Provide the [X, Y] coordinate of the cell's center where the given text is located.  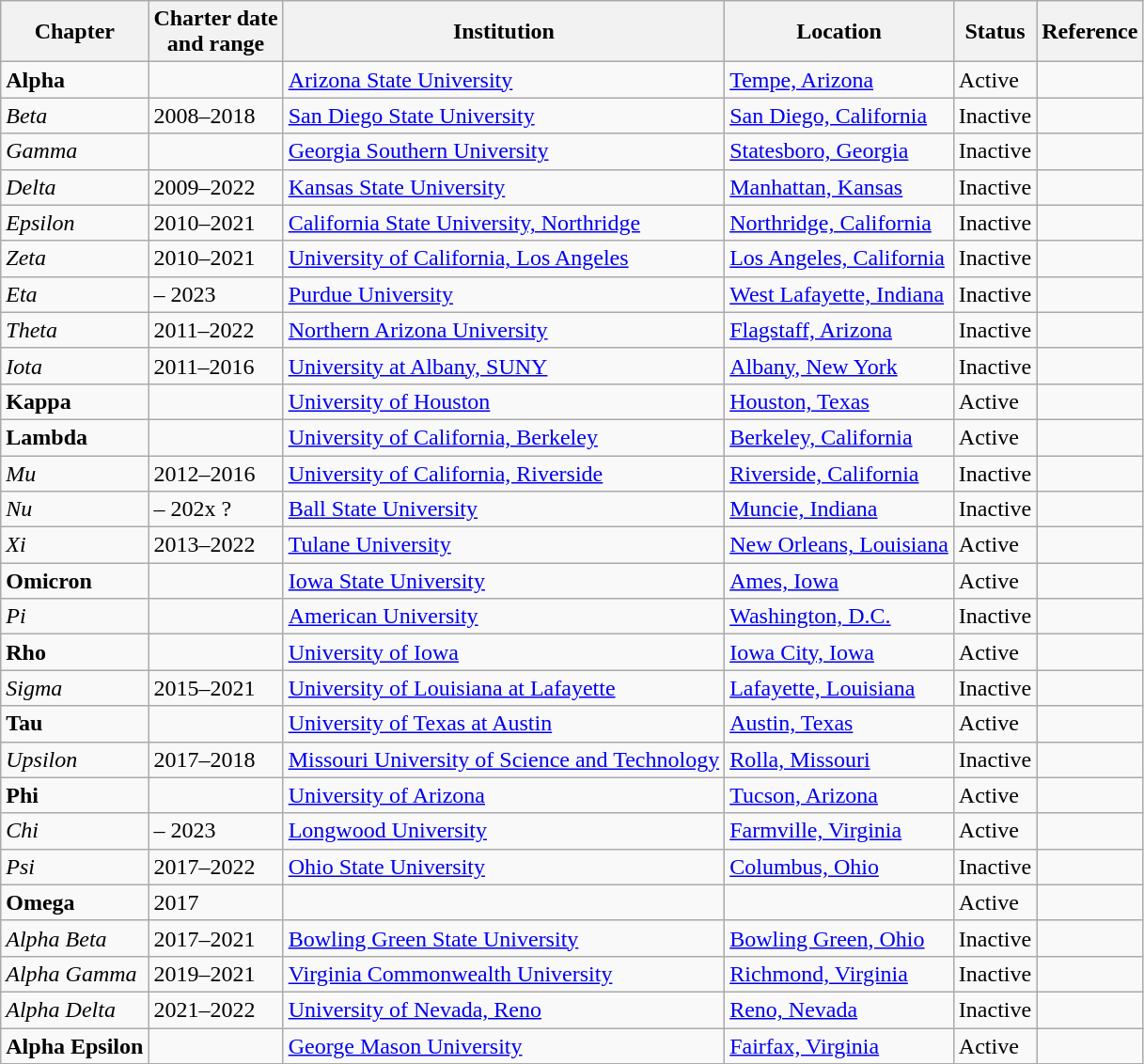
Bowling Green State University [504, 938]
Ames, Iowa [839, 581]
2012–2016 [216, 473]
Chi [75, 831]
Beta [75, 116]
2013–2022 [216, 545]
2017 [216, 902]
Albany, New York [839, 366]
2015–2021 [216, 688]
West Lafayette, Indiana [839, 294]
Eta [75, 294]
Delta [75, 187]
Columbus, Ohio [839, 867]
Farmville, Virginia [839, 831]
Muncie, Indiana [839, 509]
– 202x ? [216, 509]
Riverside, California [839, 473]
Lafayette, Louisiana [839, 688]
University of Texas at Austin [504, 724]
Virginia Commonwealth University [504, 974]
Institution [504, 32]
University at Albany, SUNY [504, 366]
2017–2021 [216, 938]
Fairfax, Virginia [839, 1046]
Alpha Epsilon [75, 1046]
Gamma [75, 151]
Zeta [75, 258]
Kappa [75, 401]
Kansas State University [504, 187]
New Orleans, Louisiana [839, 545]
Manhattan, Kansas [839, 187]
2011–2022 [216, 330]
Pi [75, 617]
Alpha Delta [75, 1009]
Mu [75, 473]
Flagstaff, Arizona [839, 330]
Alpha [75, 80]
University of California, Riverside [504, 473]
2011–2016 [216, 366]
Chapter [75, 32]
Richmond, Virginia [839, 974]
University of Louisiana at Lafayette [504, 688]
California State University, Northridge [504, 223]
Sigma [75, 688]
Location [839, 32]
American University [504, 617]
Reno, Nevada [839, 1009]
Omega [75, 902]
Alpha Gamma [75, 974]
Bowling Green, Ohio [839, 938]
2021–2022 [216, 1009]
Washington, D.C. [839, 617]
Lambda [75, 437]
University of Arizona [504, 795]
Northern Arizona University [504, 330]
Tempe, Arizona [839, 80]
Iowa State University [504, 581]
Purdue University [504, 294]
Charter dateand range [216, 32]
Missouri University of Science and Technology [504, 759]
Rho [75, 652]
Arizona State University [504, 80]
George Mason University [504, 1046]
2019–2021 [216, 974]
Reference [1090, 32]
Iowa City, Iowa [839, 652]
2017–2022 [216, 867]
Nu [75, 509]
Upsilon [75, 759]
Northridge, California [839, 223]
Austin, Texas [839, 724]
Theta [75, 330]
University of Nevada, Reno [504, 1009]
Berkeley, California [839, 437]
University of Houston [504, 401]
University of Iowa [504, 652]
Tulane University [504, 545]
Ball State University [504, 509]
San Diego State University [504, 116]
2009–2022 [216, 187]
2017–2018 [216, 759]
Georgia Southern University [504, 151]
Statesboro, Georgia [839, 151]
Los Angeles, California [839, 258]
Ohio State University [504, 867]
Rolla, Missouri [839, 759]
Epsilon [75, 223]
Xi [75, 545]
2008–2018 [216, 116]
San Diego, California [839, 116]
Longwood University [504, 831]
Phi [75, 795]
Alpha Beta [75, 938]
Status [995, 32]
Omicron [75, 581]
Houston, Texas [839, 401]
Tau [75, 724]
Psi [75, 867]
Iota [75, 366]
Tucson, Arizona [839, 795]
University of California, Berkeley [504, 437]
University of California, Los Angeles [504, 258]
